Provide the [X, Y] coordinate of the cell's center where the given text is located.  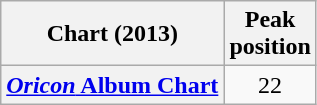
Peakposition [270, 34]
Chart (2013) [112, 34]
Oricon Album Chart [112, 85]
22 [270, 85]
